Detect which cell encompasses the target text, then output its [X, Y] center coordinate. 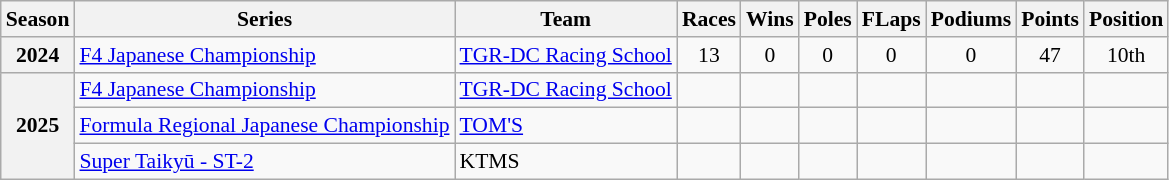
Races [709, 19]
Podiums [972, 19]
Wins [770, 19]
Series [264, 19]
2024 [38, 55]
47 [1050, 55]
Season [38, 19]
Super Taikyū - ST-2 [264, 162]
FLaps [892, 19]
2025 [38, 126]
10th [1126, 55]
Poles [828, 19]
KTMS [565, 162]
Team [565, 19]
Position [1126, 19]
Points [1050, 19]
Formula Regional Japanese Championship [264, 126]
TOM'S [565, 126]
13 [709, 55]
